Identify which cell holds the provided text, then report its [X, Y] central coordinate. 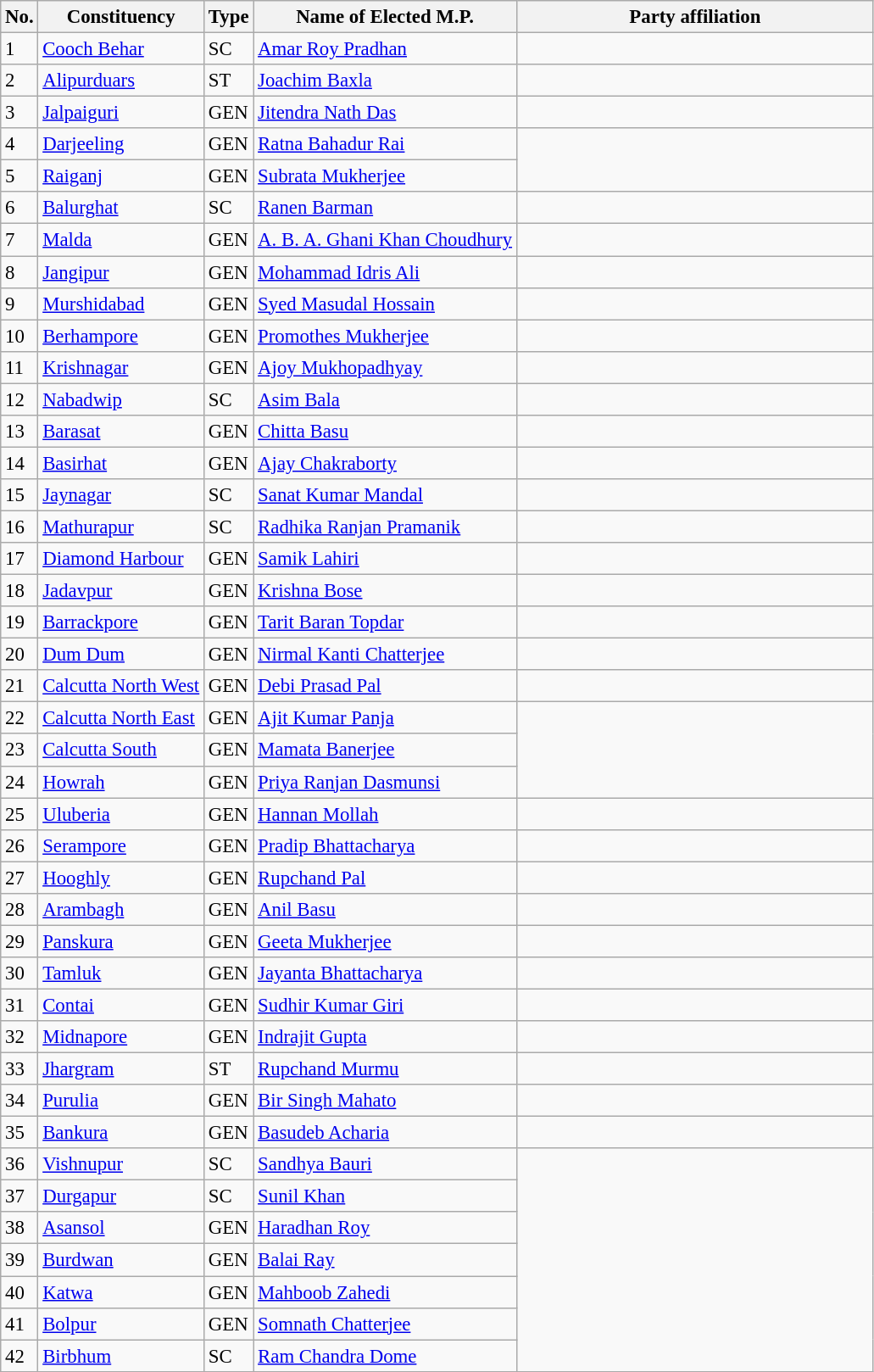
Priya Ranjan Dasmunsi [385, 782]
Mahboob Zahedi [385, 1292]
Jitendra Nath Das [385, 113]
Sudhir Kumar Giri [385, 1005]
Barasat [121, 432]
Type [229, 17]
Mamata Banerjee [385, 750]
3 [19, 113]
Malda [121, 240]
Calcutta North West [121, 686]
25 [19, 814]
Promothes Mukherjee [385, 336]
Basudeb Acharia [385, 1133]
Berhampore [121, 336]
Somnath Chatterjee [385, 1324]
Rupchand Pal [385, 878]
Mohammad Idris Ali [385, 272]
40 [19, 1292]
Rupchand Murmu [385, 1069]
Sanat Kumar Mandal [385, 495]
30 [19, 973]
7 [19, 240]
34 [19, 1101]
4 [19, 144]
Balurghat [121, 208]
Hannan Mollah [385, 814]
21 [19, 686]
Howrah [121, 782]
Uluberia [121, 814]
35 [19, 1133]
A. B. A. Ghani Khan Choudhury [385, 240]
Vishnupur [121, 1164]
Midnapore [121, 1037]
Amar Roy Pradhan [385, 49]
6 [19, 208]
No. [19, 17]
Barrackpore [121, 622]
Balai Ray [385, 1260]
Debi Prasad Pal [385, 686]
Jadavpur [121, 591]
Radhika Ranjan Pramanik [385, 527]
Jayanta Bhattacharya [385, 973]
Jaynagar [121, 495]
Cooch Behar [121, 49]
Haradhan Roy [385, 1229]
Syed Masudal Hossain [385, 304]
20 [19, 655]
27 [19, 878]
Samik Lahiri [385, 559]
Ajit Kumar Panja [385, 718]
23 [19, 750]
28 [19, 910]
Party affiliation [695, 17]
Bir Singh Mahato [385, 1101]
17 [19, 559]
Basirhat [121, 463]
Burdwan [121, 1260]
Murshidabad [121, 304]
Sunil Khan [385, 1196]
Darjeeling [121, 144]
Indrajit Gupta [385, 1037]
42 [19, 1356]
Tarit Baran Topdar [385, 622]
26 [19, 845]
38 [19, 1229]
Contai [121, 1005]
33 [19, 1069]
Tamluk [121, 973]
Ranen Barman [385, 208]
Asansol [121, 1229]
Hooghly [121, 878]
32 [19, 1037]
Durgapur [121, 1196]
11 [19, 367]
Purulia [121, 1101]
Joachim Baxla [385, 81]
Subrata Mukherjee [385, 176]
Krishnagar [121, 367]
18 [19, 591]
Nirmal Kanti Chatterjee [385, 655]
41 [19, 1324]
39 [19, 1260]
37 [19, 1196]
24 [19, 782]
Pradip Bhattacharya [385, 845]
Serampore [121, 845]
36 [19, 1164]
13 [19, 432]
Katwa [121, 1292]
5 [19, 176]
29 [19, 941]
16 [19, 527]
Asim Bala [385, 399]
22 [19, 718]
15 [19, 495]
Birbhum [121, 1356]
10 [19, 336]
Bankura [121, 1133]
Krishna Bose [385, 591]
Mathurapur [121, 527]
Constituency [121, 17]
14 [19, 463]
31 [19, 1005]
Bolpur [121, 1324]
12 [19, 399]
Anil Basu [385, 910]
Dum Dum [121, 655]
Panskura [121, 941]
Jangipur [121, 272]
Calcutta North East [121, 718]
1 [19, 49]
Ajoy Mukhopadhyay [385, 367]
Ram Chandra Dome [385, 1356]
Nabadwip [121, 399]
Ajay Chakraborty [385, 463]
Sandhya Bauri [385, 1164]
Chitta Basu [385, 432]
9 [19, 304]
Diamond Harbour [121, 559]
Jhargram [121, 1069]
2 [19, 81]
Calcutta South [121, 750]
Name of Elected M.P. [385, 17]
Geeta Mukherjee [385, 941]
Alipurduars [121, 81]
Ratna Bahadur Rai [385, 144]
Raiganj [121, 176]
8 [19, 272]
19 [19, 622]
Arambagh [121, 910]
Jalpaiguri [121, 113]
